Scan for the cell matching the given text and deliver its [x, y] coordinate at center. 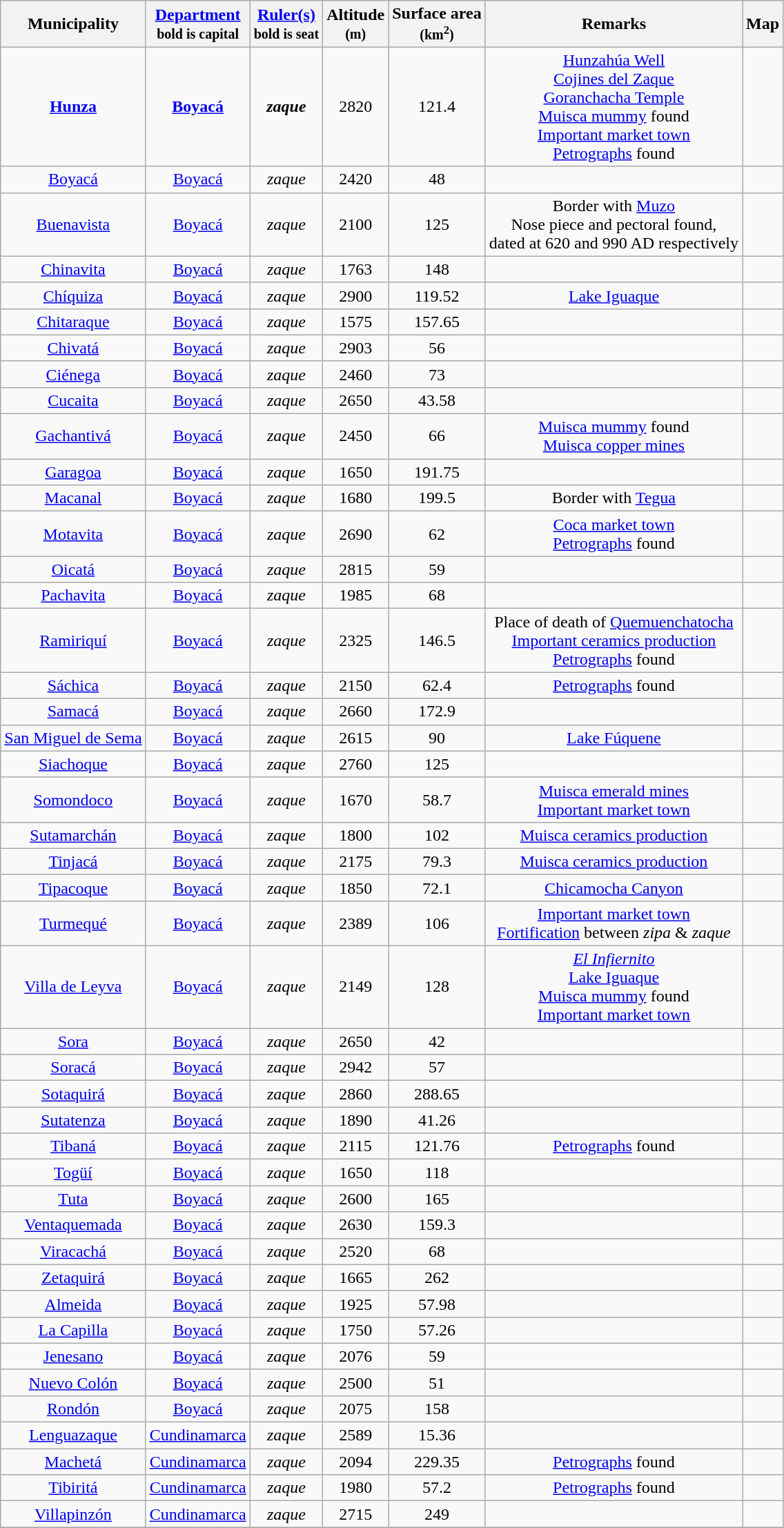
Municipality [73, 23]
2903 [356, 348]
58.7 [438, 799]
Hunza [73, 106]
Villapinzón [73, 1514]
Remarks [614, 23]
1750 [356, 1330]
57.26 [438, 1330]
Map [763, 23]
1763 [356, 269]
Villa de Leyva [73, 987]
2860 [356, 1094]
Oicatá [73, 569]
1665 [356, 1277]
Border with Tegua [614, 498]
Chicamocha Canyon [614, 888]
2175 [356, 861]
Cucaita [73, 400]
Tuta [73, 1199]
119.52 [438, 295]
2150 [356, 685]
2076 [356, 1356]
62.4 [438, 685]
Pachavita [73, 596]
Macanal [73, 498]
2589 [356, 1436]
106 [438, 923]
2600 [356, 1199]
15.36 [438, 1436]
Garagoa [73, 472]
Chinavita [73, 269]
48 [438, 179]
102 [438, 835]
Place of death of QuemuenchatochaImportant ceramics productionPetrographs found [614, 640]
1985 [356, 596]
1575 [356, 322]
41.26 [438, 1120]
1890 [356, 1120]
2815 [356, 569]
2389 [356, 923]
191.75 [438, 472]
Nuevo Colón [73, 1382]
Hunzahúa WellCojines del ZaqueGoranchacha TempleMuisca mummy foundImportant market townPetrographs found [614, 106]
Almeida [73, 1304]
Departmentbold is capital [197, 23]
288.65 [438, 1094]
Viracachá [73, 1251]
Lenguazaque [73, 1436]
249 [438, 1514]
1670 [356, 799]
72.1 [438, 888]
2942 [356, 1068]
Sora [73, 1041]
146.5 [438, 640]
Zetaquirá [73, 1277]
Samacá [73, 712]
229.35 [438, 1462]
Ventaquemada [73, 1225]
2900 [356, 295]
Ramiriquí [73, 640]
Lake Iguaque [614, 295]
Chitaraque [73, 322]
165 [438, 1199]
57 [438, 1068]
Somondoco [73, 799]
Lake Fúquene [614, 738]
Muisca mummy foundMuisca copper mines [614, 436]
57.2 [438, 1488]
121.76 [438, 1146]
1980 [356, 1488]
128 [438, 987]
56 [438, 348]
2460 [356, 374]
Tibiritá [73, 1488]
57.98 [438, 1304]
2760 [356, 764]
Motavita [73, 534]
Surface area(km2) [438, 23]
2715 [356, 1514]
Gachantivá [73, 436]
2075 [356, 1409]
Turmequé [73, 923]
Chíquiza [73, 295]
Machetá [73, 1462]
262 [438, 1277]
San Miguel de Sema [73, 738]
2500 [356, 1382]
El InfiernitoLake IguaqueMuisca mummy foundImportant market town [614, 987]
157.65 [438, 322]
79.3 [438, 861]
159.3 [438, 1225]
2420 [356, 179]
43.58 [438, 400]
Tipacoque [73, 888]
158 [438, 1409]
2520 [356, 1251]
La Capilla [73, 1330]
2450 [356, 436]
Togüí [73, 1173]
2820 [356, 106]
Muisca emerald minesImportant market town [614, 799]
Sotaquirá [73, 1094]
Sutatenza [73, 1120]
199.5 [438, 498]
Sáchica [73, 685]
Soracá [73, 1068]
2615 [356, 738]
Sutamarchán [73, 835]
Altitude(m) [356, 23]
Border with MuzoNose piece and pectoral found,dated at 620 and 990 AD respectively [614, 224]
Buenavista [73, 224]
Tinjacá [73, 861]
Ciénega [73, 374]
2660 [356, 712]
2100 [356, 224]
1800 [356, 835]
Important market townFortification between zipa & zaque [614, 923]
Coca market townPetrographs found [614, 534]
Jenesano [73, 1356]
148 [438, 269]
172.9 [438, 712]
1925 [356, 1304]
90 [438, 738]
118 [438, 1173]
66 [438, 436]
Ruler(s)bold is seat [286, 23]
73 [438, 374]
121.4 [438, 106]
2115 [356, 1146]
2325 [356, 640]
Chivatá [73, 348]
1850 [356, 888]
2630 [356, 1225]
2690 [356, 534]
51 [438, 1382]
Rondón [73, 1409]
Tibaná [73, 1146]
62 [438, 534]
2149 [356, 987]
Siachoque [73, 764]
1680 [356, 498]
2094 [356, 1462]
42 [438, 1041]
